Scan for the cell matching the given text and deliver its [x, y] coordinate at center. 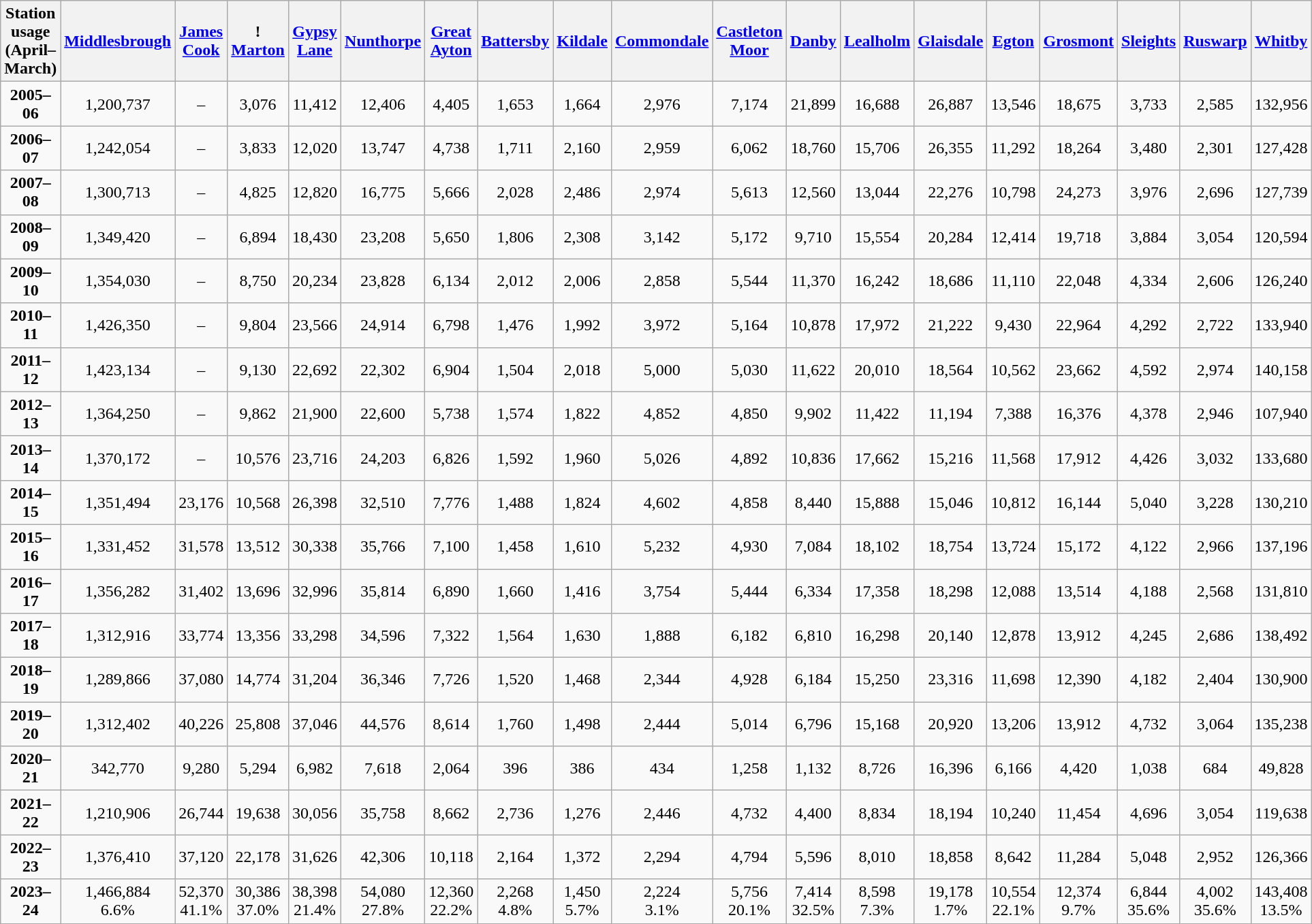
13,514 [1079, 591]
6,166 [1014, 768]
5,666 [451, 192]
5,232 [661, 546]
9,862 [258, 414]
18,194 [951, 813]
2,404 [1215, 680]
2012–13 [31, 414]
18,430 [315, 237]
2,606 [1215, 281]
35,814 [383, 591]
33,774 [202, 636]
127,428 [1281, 148]
8,834 [877, 813]
119,638 [1281, 813]
5,444 [749, 591]
5,172 [749, 237]
35,758 [383, 813]
19,638 [258, 813]
684 [1215, 768]
1,664 [582, 103]
6,844 35.6% [1149, 902]
4,825 [258, 192]
7,322 [451, 636]
5,030 [749, 369]
13,206 [1014, 724]
133,680 [1281, 458]
1,458 [515, 546]
42,306 [383, 857]
2015–16 [31, 546]
22,048 [1079, 281]
6,334 [813, 591]
2018–19 [31, 680]
James Cook [202, 41]
3,976 [1149, 192]
135,238 [1281, 724]
132,956 [1281, 103]
Middlesbrough [118, 41]
2,294 [661, 857]
1,824 [582, 503]
1,364,250 [118, 414]
10,118 [451, 857]
1,520 [515, 680]
37,046 [315, 724]
17,662 [877, 458]
2011–12 [31, 369]
23,176 [202, 503]
15,216 [951, 458]
1,312,402 [118, 724]
2020–21 [31, 768]
2,164 [515, 857]
32,996 [315, 591]
18,264 [1079, 148]
4,930 [749, 546]
30,386 37.0% [258, 902]
10,812 [1014, 503]
2,006 [582, 281]
Glaisdale [951, 41]
18,686 [951, 281]
5,294 [258, 768]
32,510 [383, 503]
1,210,906 [118, 813]
13,546 [1014, 103]
30,338 [315, 546]
2,585 [1215, 103]
1,960 [582, 458]
12,560 [813, 192]
2,959 [661, 148]
5,738 [451, 414]
2005–06 [31, 103]
2007–08 [31, 192]
26,744 [202, 813]
7,174 [749, 103]
342,770 [118, 768]
10,576 [258, 458]
1,416 [582, 591]
2,966 [1215, 546]
4,858 [749, 503]
3,733 [1149, 103]
8,598 7.3% [877, 902]
18,564 [951, 369]
3,142 [661, 237]
7,618 [383, 768]
40,226 [202, 724]
1,354,030 [118, 281]
2022–23 [31, 857]
11,194 [951, 414]
21,900 [315, 414]
1,423,134 [118, 369]
11,110 [1014, 281]
2,224 3.1% [661, 902]
7,776 [451, 503]
Danby [813, 41]
386 [582, 768]
Ruswarp [1215, 41]
6,184 [813, 680]
15,046 [951, 503]
16,144 [1079, 503]
1,888 [661, 636]
22,964 [1079, 325]
20,920 [951, 724]
52,370 41.1% [202, 902]
18,754 [951, 546]
3,228 [1215, 503]
9,130 [258, 369]
5,596 [813, 857]
23,662 [1079, 369]
22,600 [383, 414]
4,420 [1079, 768]
10,836 [813, 458]
Nunthorpe [383, 41]
5,048 [1149, 857]
5,040 [1149, 503]
1,289,866 [118, 680]
14,774 [258, 680]
11,370 [813, 281]
13,724 [1014, 546]
4,592 [1149, 369]
137,196 [1281, 546]
23,828 [383, 281]
4,602 [661, 503]
2,952 [1215, 857]
31,204 [315, 680]
20,010 [877, 369]
8,614 [451, 724]
130,210 [1281, 503]
49,828 [1281, 768]
Battersby [515, 41]
4,002 35.6% [1215, 902]
2,486 [582, 192]
143,408 13.5% [1281, 902]
2013–14 [31, 458]
434 [661, 768]
3,480 [1149, 148]
4,928 [749, 680]
4,696 [1149, 813]
1,372 [582, 857]
131,810 [1281, 591]
16,298 [877, 636]
1,331,452 [118, 546]
Great Ayton [451, 41]
3,076 [258, 103]
1,426,350 [118, 325]
17,358 [877, 591]
10,878 [813, 325]
9,710 [813, 237]
3,032 [1215, 458]
18,675 [1079, 103]
5,650 [451, 237]
2,722 [1215, 325]
4,182 [1149, 680]
4,738 [451, 148]
4,852 [661, 414]
4,405 [451, 103]
12,088 [1014, 591]
2021–22 [31, 813]
1,610 [582, 546]
9,280 [202, 768]
4,245 [1149, 636]
13,044 [877, 192]
11,454 [1079, 813]
4,334 [1149, 281]
10,798 [1014, 192]
1,592 [515, 458]
9,902 [813, 414]
4,400 [813, 813]
Grosmont [1079, 41]
396 [515, 768]
6,982 [315, 768]
17,912 [1079, 458]
10,568 [258, 503]
Gypsy Lane [315, 41]
31,402 [202, 591]
11,568 [1014, 458]
! Marton [258, 41]
24,914 [383, 325]
6,182 [749, 636]
6,062 [749, 148]
37,120 [202, 857]
37,080 [202, 680]
10,562 [1014, 369]
1,653 [515, 103]
15,706 [877, 148]
2014–15 [31, 503]
127,739 [1281, 192]
15,250 [877, 680]
24,203 [383, 458]
9,804 [258, 325]
5,000 [661, 369]
5,544 [749, 281]
1,476 [515, 325]
4,794 [749, 857]
11,292 [1014, 148]
18,858 [951, 857]
2009–10 [31, 281]
2,301 [1215, 148]
1,038 [1149, 768]
22,276 [951, 192]
8,010 [877, 857]
3,884 [1149, 237]
16,396 [951, 768]
20,140 [951, 636]
1,258 [749, 768]
Kildale [582, 41]
8,726 [877, 768]
7,414 32.5% [813, 902]
5,014 [749, 724]
1,450 5.7% [582, 902]
2019–20 [31, 724]
3,754 [661, 591]
2,446 [661, 813]
8,642 [1014, 857]
26,355 [951, 148]
4,188 [1149, 591]
6,894 [258, 237]
Lealholm [877, 41]
6,134 [451, 281]
16,376 [1079, 414]
5,613 [749, 192]
2006–07 [31, 148]
12,390 [1079, 680]
1,370,172 [118, 458]
11,622 [813, 369]
38,398 21.4% [315, 902]
2,018 [582, 369]
12,374 9.7% [1079, 902]
2,568 [1215, 591]
26,398 [315, 503]
18,102 [877, 546]
1,466,884 6.6% [118, 902]
22,302 [383, 369]
1,376,410 [118, 857]
Station usage(April–March) [31, 41]
25,808 [258, 724]
2,064 [451, 768]
18,298 [951, 591]
Commondale [661, 41]
16,775 [383, 192]
1,276 [582, 813]
33,298 [315, 636]
1,504 [515, 369]
12,360 22.2% [451, 902]
5,164 [749, 325]
1,711 [515, 148]
11,698 [1014, 680]
9,430 [1014, 325]
10,240 [1014, 813]
22,178 [258, 857]
15,172 [1079, 546]
Whitby [1281, 41]
2,976 [661, 103]
20,284 [951, 237]
15,888 [877, 503]
13,356 [258, 636]
7,100 [451, 546]
36,346 [383, 680]
1,349,420 [118, 237]
4,892 [749, 458]
19,718 [1079, 237]
7,084 [813, 546]
2,444 [661, 724]
3,064 [1215, 724]
1,760 [515, 724]
1,351,494 [118, 503]
6,890 [451, 591]
1,488 [515, 503]
7,726 [451, 680]
21,899 [813, 103]
6,826 [451, 458]
2,160 [582, 148]
11,412 [315, 103]
23,208 [383, 237]
1,468 [582, 680]
1,498 [582, 724]
2,736 [515, 813]
2010–11 [31, 325]
5,026 [661, 458]
13,747 [383, 148]
18,760 [813, 148]
2008–09 [31, 237]
19,178 1.7% [951, 902]
1,356,282 [118, 591]
4,378 [1149, 414]
4,292 [1149, 325]
5,756 20.1% [749, 902]
10,554 22.1% [1014, 902]
2,344 [661, 680]
140,158 [1281, 369]
1,312,916 [118, 636]
2,686 [1215, 636]
1,200,737 [118, 103]
23,316 [951, 680]
17,972 [877, 325]
34,596 [383, 636]
8,750 [258, 281]
Castleton Moor [749, 41]
31,578 [202, 546]
7,388 [1014, 414]
1,132 [813, 768]
2016–17 [31, 591]
4,850 [749, 414]
21,222 [951, 325]
54,080 27.8% [383, 902]
Sleights [1149, 41]
4,426 [1149, 458]
31,626 [315, 857]
1,630 [582, 636]
23,566 [315, 325]
8,662 [451, 813]
13,696 [258, 591]
1,564 [515, 636]
11,284 [1079, 857]
1,300,713 [118, 192]
2023–24 [31, 902]
26,887 [951, 103]
23,716 [315, 458]
15,554 [877, 237]
12,878 [1014, 636]
30,056 [315, 813]
35,766 [383, 546]
12,414 [1014, 237]
3,972 [661, 325]
133,940 [1281, 325]
6,904 [451, 369]
1,242,054 [118, 148]
126,240 [1281, 281]
6,798 [451, 325]
16,242 [877, 281]
120,594 [1281, 237]
12,406 [383, 103]
Egton [1014, 41]
130,900 [1281, 680]
2,946 [1215, 414]
2,696 [1215, 192]
15,168 [877, 724]
11,422 [877, 414]
8,440 [813, 503]
6,810 [813, 636]
2,308 [582, 237]
107,940 [1281, 414]
20,234 [315, 281]
12,020 [315, 148]
12,820 [315, 192]
138,492 [1281, 636]
2,858 [661, 281]
1,806 [515, 237]
44,576 [383, 724]
1,574 [515, 414]
3,833 [258, 148]
6,796 [813, 724]
2,268 4.8% [515, 902]
1,822 [582, 414]
126,366 [1281, 857]
16,688 [877, 103]
4,122 [1149, 546]
1,660 [515, 591]
2017–18 [31, 636]
22,692 [315, 369]
1,992 [582, 325]
2,012 [515, 281]
2,028 [515, 192]
13,512 [258, 546]
24,273 [1079, 192]
